Pinpoint the cell where the given text exists, returning its [x, y] midpoint coordinate. 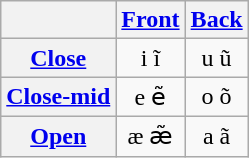
i ĩ [150, 58]
æ æ̃ [150, 136]
Front [150, 20]
u ũ [216, 58]
o õ [216, 97]
Close [58, 58]
Back [216, 20]
Close-mid [58, 97]
Open [58, 136]
e ẽ [150, 97]
a ã [216, 136]
